Search for the cell housing the specified text and yield its (x, y) center coordinate. 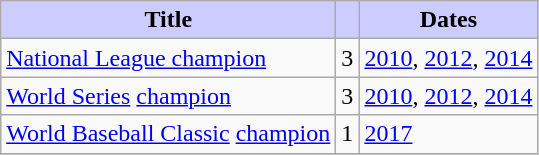
Dates (448, 20)
World Baseball Classic champion (168, 134)
World Series champion (168, 96)
Title (168, 20)
1 (348, 134)
National League champion (168, 58)
2017 (448, 134)
